Find where the given text appears and provide that cell's center as (X, Y) coordinate. 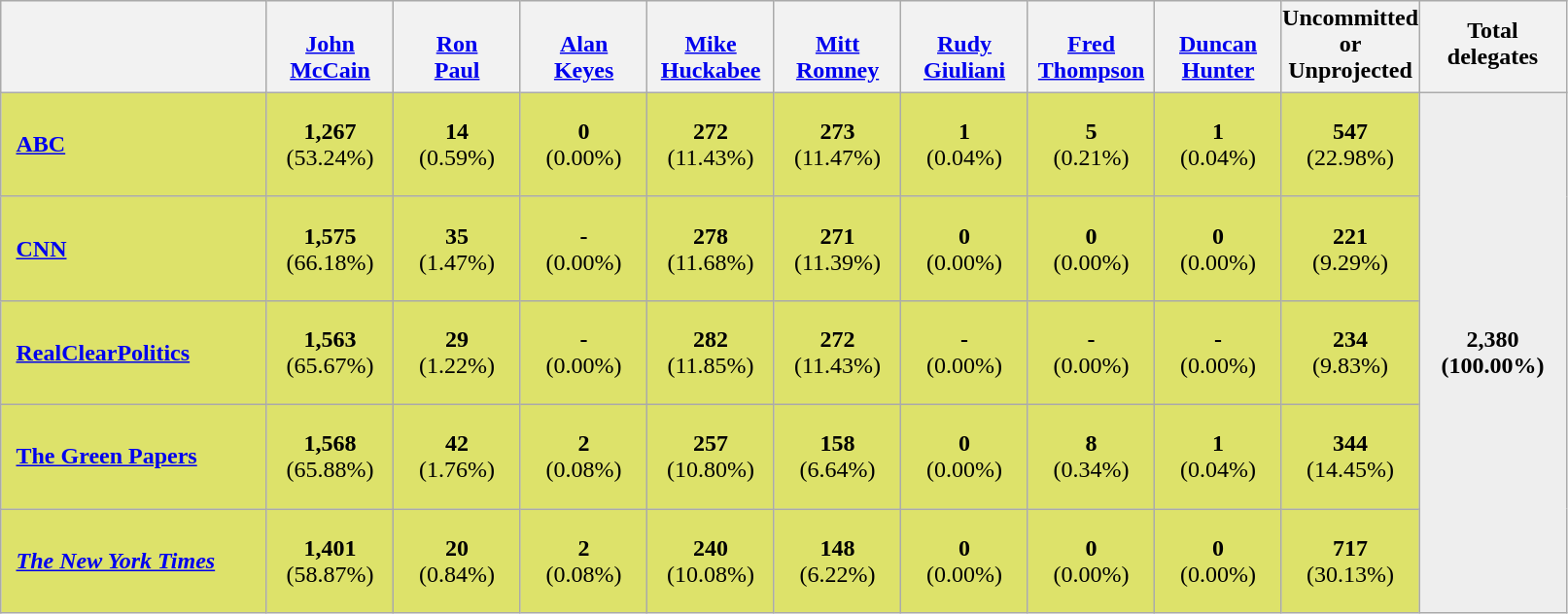
ABC (134, 144)
35(1.47%) (457, 249)
240(10.08%) (711, 562)
42(1.76%) (457, 457)
RudyGiuliani (964, 47)
The New York Times (134, 562)
158(6.64%) (837, 457)
344(14.45%) (1349, 457)
DuncanHunter (1218, 47)
273(11.47%) (837, 144)
FredThompson (1091, 47)
MittRomney (837, 47)
282(11.85%) (711, 352)
29(1.22%) (457, 352)
234(9.83%) (1349, 352)
8(0.34%) (1091, 457)
271(11.39%) (837, 249)
1,563(65.67%) (330, 352)
278(11.68%) (711, 249)
Total delegates (1493, 47)
547(22.98%) (1349, 144)
717(30.13%) (1349, 562)
RonPaul (457, 47)
1,575(66.18%) (330, 249)
AlanKeyes (583, 47)
148(6.22%) (837, 562)
RealClearPolitics (134, 352)
1,401(58.87%) (330, 562)
2,380(100.00%) (1493, 352)
JohnMcCain (330, 47)
5(0.21%) (1091, 144)
14(0.59%) (457, 144)
1,267(53.24%) (330, 144)
20(0.84%) (457, 562)
1,568(65.88%) (330, 457)
221(9.29%) (1349, 249)
257(10.80%) (711, 457)
CNN (134, 249)
MikeHuckabee (711, 47)
The Green Papers (134, 457)
Uncommitted or Unprojected (1349, 47)
